Identify which cell holds the provided text, then report its (X, Y) central coordinate. 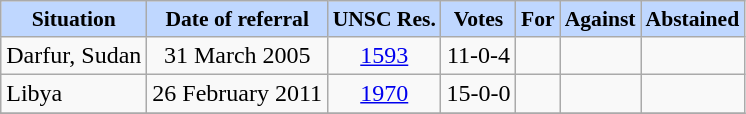
1593 (384, 55)
Situation (74, 19)
For (538, 19)
11-0-4 (478, 55)
Abstained (693, 19)
26 February 2011 (238, 93)
Darfur, Sudan (74, 55)
Libya (74, 93)
1970 (384, 93)
15-0-0 (478, 93)
Date of referral (238, 19)
31 March 2005 (238, 55)
UNSC Res. (384, 19)
Votes (478, 19)
Against (600, 19)
